From the cell containing the given text, extract its center point as (X, Y) coordinate. 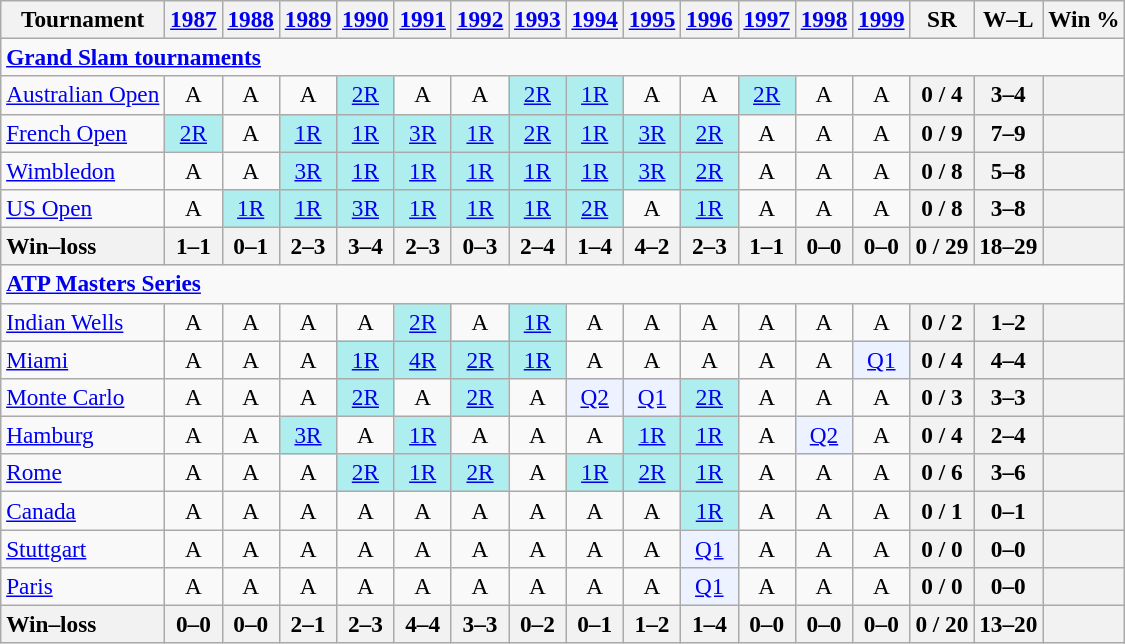
Stuttgart (83, 548)
French Open (83, 133)
0 / 9 (942, 133)
1993 (538, 19)
4–2 (652, 246)
0 / 1 (942, 510)
5–8 (1008, 170)
SR (942, 19)
Win % (1084, 19)
13–20 (1008, 624)
1994 (594, 19)
Paris (83, 586)
Indian Wells (83, 322)
0 / 3 (942, 397)
1996 (710, 19)
3–6 (1008, 473)
1987 (194, 19)
Wimbledon (83, 170)
2–1 (308, 624)
1990 (366, 19)
1988 (250, 19)
Monte Carlo (83, 397)
Rome (83, 473)
1992 (480, 19)
US Open (83, 208)
Grand Slam tournaments (563, 57)
1998 (824, 19)
7–9 (1008, 133)
1995 (652, 19)
ATP Masters Series (563, 284)
Canada (83, 510)
18–29 (1008, 246)
0 / 20 (942, 624)
1997 (766, 19)
1991 (422, 19)
0 / 2 (942, 322)
Australian Open (83, 95)
Tournament (83, 19)
Hamburg (83, 435)
0 / 6 (942, 473)
1999 (882, 19)
1989 (308, 19)
Miami (83, 359)
4R (422, 359)
0–2 (538, 624)
3–8 (1008, 208)
0–3 (480, 246)
0 / 29 (942, 246)
W–L (1008, 19)
